For the text-containing cell, return its midpoint in (x, y) coordinate format. 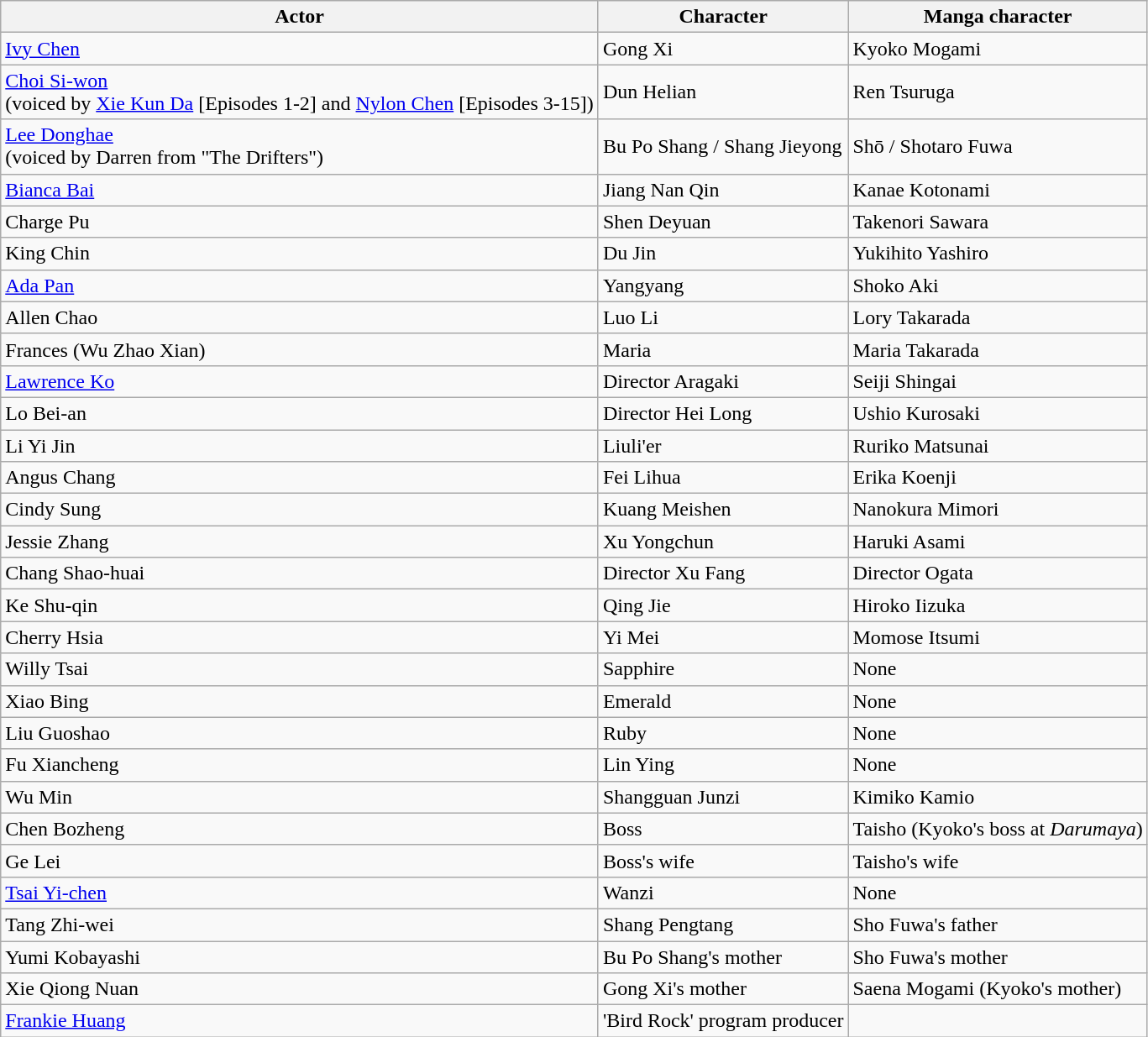
Emerald (723, 701)
Allen Chao (300, 317)
Lory Takarada (998, 317)
Bianca Bai (300, 190)
Dun Helian (723, 92)
Wu Min (300, 797)
Actor (300, 17)
Xiao Bing (300, 701)
Taisho's wife (998, 861)
Shoko Aki (998, 285)
Taisho (Kyoko's boss at Darumaya) (998, 829)
Jiang Nan Qin (723, 190)
Boss's wife (723, 861)
Gong Xi's mother (723, 989)
Lin Ying (723, 765)
Lo Bei-an (300, 413)
Maria Takarada (998, 349)
Chang Shao-huai (300, 573)
Ruby (723, 733)
Kuang Meishen (723, 510)
Gong Xi (723, 49)
Character (723, 17)
Sho Fuwa's mother (998, 956)
Momose Itsumi (998, 637)
Cindy Sung (300, 510)
Yumi Kobayashi (300, 956)
Manga character (998, 17)
Wanzi (723, 893)
Choi Si-won(voiced by Xie Kun Da [Episodes 1-2] and Nylon Chen [Episodes 3-15]) (300, 92)
Sho Fuwa's father (998, 924)
Saena Mogami (Kyoko's mother) (998, 989)
Qing Jie (723, 605)
Liu Guoshao (300, 733)
Takenori Sawara (998, 222)
Kanae Kotonami (998, 190)
Xu Yongchun (723, 542)
Frances (Wu Zhao Xian) (300, 349)
Kimiko Kamio (998, 797)
Du Jin (723, 254)
Shang Pengtang (723, 924)
Nanokura Mimori (998, 510)
Director Xu Fang (723, 573)
Yi Mei (723, 637)
'Bird Rock' program producer (723, 1021)
Chen Bozheng (300, 829)
Ke Shu-qin (300, 605)
Angus Chang (300, 478)
Willy Tsai (300, 669)
Seiji Shingai (998, 381)
Ushio Kurosaki (998, 413)
Liuli'er (723, 446)
Boss (723, 829)
Erika Koenji (998, 478)
Shangguan Junzi (723, 797)
Lawrence Ko (300, 381)
Director Ogata (998, 573)
Ada Pan (300, 285)
Ge Lei (300, 861)
Fu Xiancheng (300, 765)
Bu Po Shang's mother (723, 956)
Yukihito Yashiro (998, 254)
Lee Donghae(voiced by Darren from "The Drifters") (300, 146)
Hiroko Iizuka (998, 605)
Ruriko Matsunai (998, 446)
Li Yi Jin (300, 446)
Director Hei Long (723, 413)
Jessie Zhang (300, 542)
Ivy Chen (300, 49)
Charge Pu (300, 222)
Fei Lihua (723, 478)
Kyoko Mogami (998, 49)
Luo Li (723, 317)
Xie Qiong Nuan (300, 989)
Frankie Huang (300, 1021)
Haruki Asami (998, 542)
Sapphire (723, 669)
Ren Tsuruga (998, 92)
Bu Po Shang / Shang Jieyong (723, 146)
Shen Deyuan (723, 222)
Maria (723, 349)
King Chin (300, 254)
Tsai Yi-chen (300, 893)
Director Aragaki (723, 381)
Yangyang (723, 285)
Tang Zhi-wei (300, 924)
Cherry Hsia (300, 637)
Shō / Shotaro Fuwa (998, 146)
